Pinpoint the cell where the given text exists, returning its [x, y] midpoint coordinate. 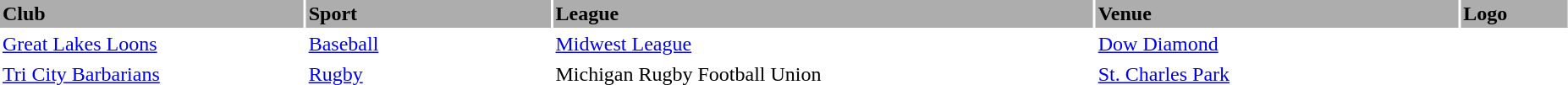
Logo [1514, 13]
League [823, 13]
Sport [428, 13]
Midwest League [823, 44]
Great Lakes Loons [152, 44]
Baseball [428, 44]
Dow Diamond [1278, 44]
Venue [1278, 13]
Club [152, 13]
